From the cell containing the given text, extract its center point as [x, y] coordinate. 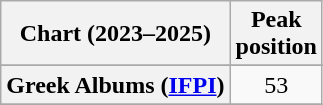
53 [276, 85]
Peakposition [276, 34]
Chart (2023–2025) [116, 34]
Greek Albums (IFPI) [116, 85]
